Output the [x, y] coordinate of the center of the cell containing the given text.  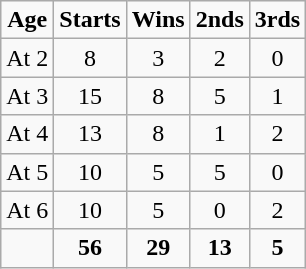
At 3 [28, 96]
Wins [158, 20]
29 [158, 248]
Starts [90, 20]
15 [90, 96]
At 5 [28, 172]
3rds [277, 20]
2nds [220, 20]
3 [158, 58]
Age [28, 20]
At 2 [28, 58]
At 6 [28, 210]
56 [90, 248]
At 4 [28, 134]
